Provide the (X, Y) coordinate of the cell's center where the given text is located.  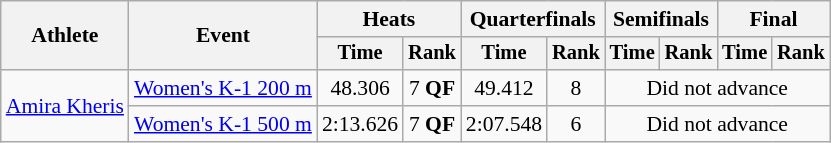
49.412 (504, 88)
8 (576, 88)
Women's K-1 500 m (223, 124)
48.306 (360, 88)
2:07.548 (504, 124)
Quarterfinals (533, 19)
2:13.626 (360, 124)
Athlete (65, 36)
Women's K-1 200 m (223, 88)
6 (576, 124)
Heats (389, 19)
Event (223, 36)
Semifinals (661, 19)
Final (773, 19)
Amira Kheris (65, 106)
